From the cell containing the given text, extract its center point as (X, Y) coordinate. 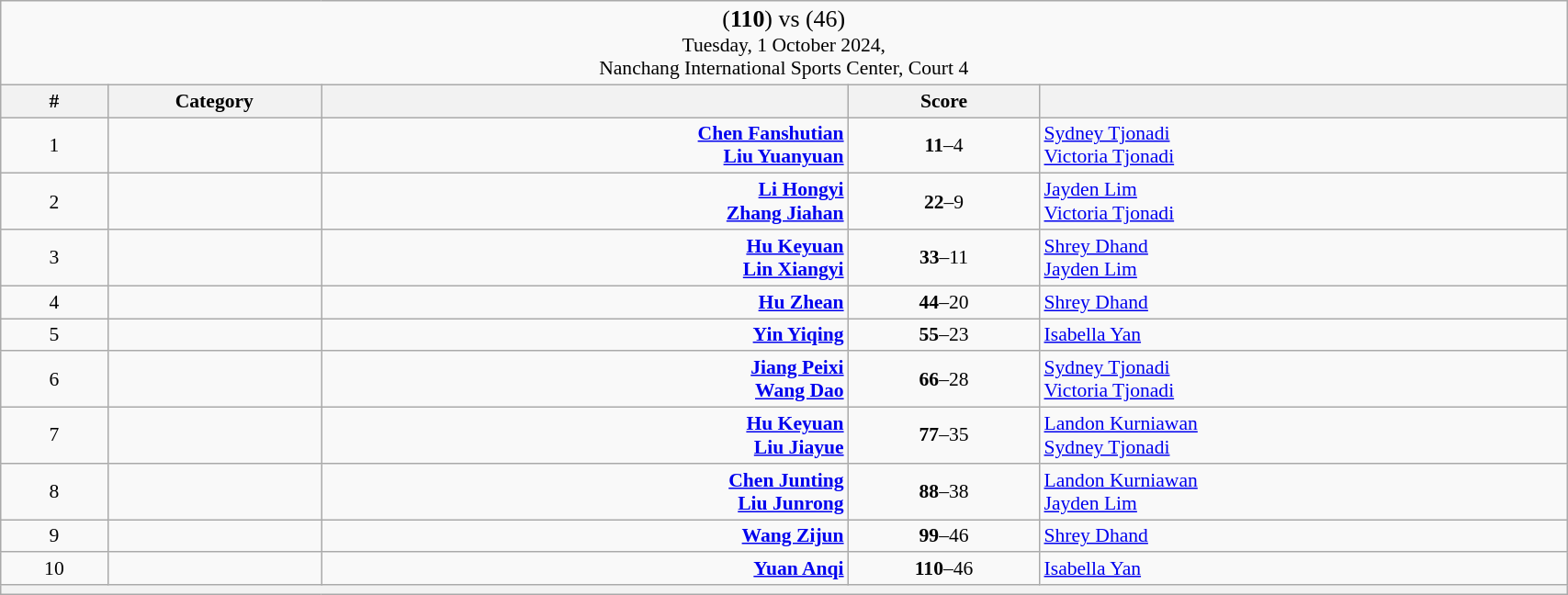
1 (54, 145)
11–4 (944, 145)
99–46 (944, 536)
88–38 (944, 492)
# (54, 101)
Chen Junting Liu Junrong (585, 492)
44–20 (944, 302)
22–9 (944, 202)
(110) vs (46)Tuesday, 1 October 2024, Nanchang International Sports Center, Court 4 (784, 42)
Hu Keyuan Liu Jiayue (585, 435)
Category (215, 101)
3 (54, 257)
77–35 (944, 435)
55–23 (944, 335)
5 (54, 335)
Hu Zhean (585, 302)
Jayden Lim Victoria Tjonadi (1303, 202)
Shrey Dhand Jayden Lim (1303, 257)
7 (54, 435)
110–46 (944, 569)
Chen Fanshutian Liu Yuanyuan (585, 145)
4 (54, 302)
9 (54, 536)
33–11 (944, 257)
Li Hongyi Zhang Jiahan (585, 202)
6 (54, 380)
8 (54, 492)
Hu Keyuan Lin Xiangyi (585, 257)
Landon Kurniawan Sydney Tjonadi (1303, 435)
2 (54, 202)
Wang Zijun (585, 536)
66–28 (944, 380)
Landon Kurniawan Jayden Lim (1303, 492)
Yuan Anqi (585, 569)
Score (944, 101)
10 (54, 569)
Jiang Peixi Wang Dao (585, 380)
Yin Yiqing (585, 335)
